Output the [X, Y] coordinate of the center of the cell containing the given text.  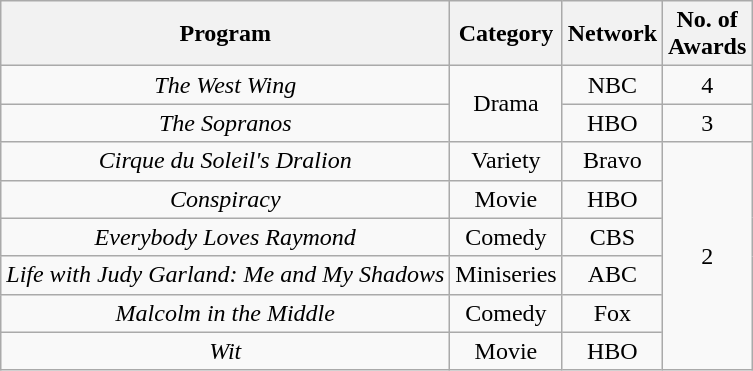
Conspiracy [226, 199]
Cirque du Soleil's Dralion [226, 161]
No. ofAwards [708, 34]
ABC [612, 275]
Miniseries [506, 275]
Network [612, 34]
Program [226, 34]
3 [708, 123]
2 [708, 256]
Fox [612, 313]
NBC [612, 85]
Variety [506, 161]
The Sopranos [226, 123]
Drama [506, 104]
Wit [226, 351]
4 [708, 85]
Category [506, 34]
Life with Judy Garland: Me and My Shadows [226, 275]
Malcolm in the Middle [226, 313]
Bravo [612, 161]
Everybody Loves Raymond [226, 237]
CBS [612, 237]
The West Wing [226, 85]
